From the cell containing the given text, extract its center point as (X, Y) coordinate. 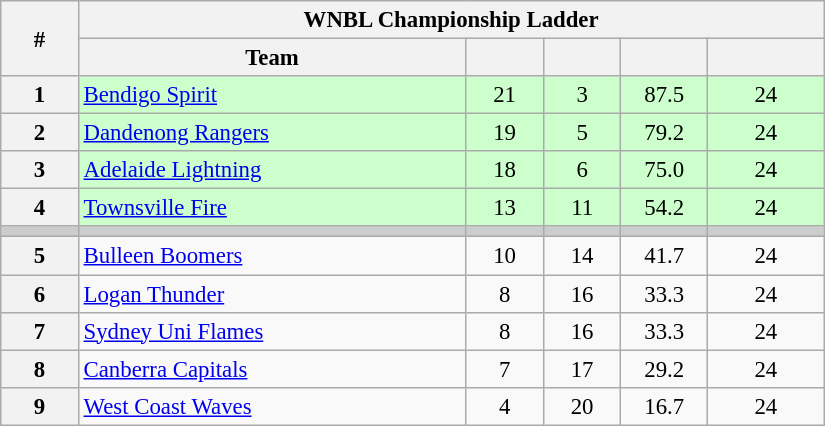
17 (582, 369)
1 (40, 95)
West Coast Waves (272, 406)
Canberra Capitals (272, 369)
Team (272, 58)
Dandenong Rangers (272, 133)
41.7 (664, 256)
Bendigo Spirit (272, 95)
14 (582, 256)
11 (582, 208)
9 (40, 406)
Adelaide Lightning (272, 170)
WNBL Championship Ladder (451, 20)
79.2 (664, 133)
20 (582, 406)
87.5 (664, 95)
19 (505, 133)
16.7 (664, 406)
29.2 (664, 369)
Townsville Fire (272, 208)
Logan Thunder (272, 294)
Sydney Uni Flames (272, 331)
# (40, 38)
21 (505, 95)
Bulleen Boomers (272, 256)
13 (505, 208)
18 (505, 170)
2 (40, 133)
10 (505, 256)
54.2 (664, 208)
75.0 (664, 170)
